Return (X, Y) of the center of cell containing provided text 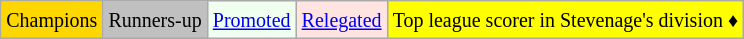
Top league scorer in Stevenage's division ♦ (566, 20)
Promoted (252, 20)
Relegated (342, 20)
Runners-up (155, 20)
Champions (52, 20)
